Detect which cell encompasses the target text, then output its (x, y) center coordinate. 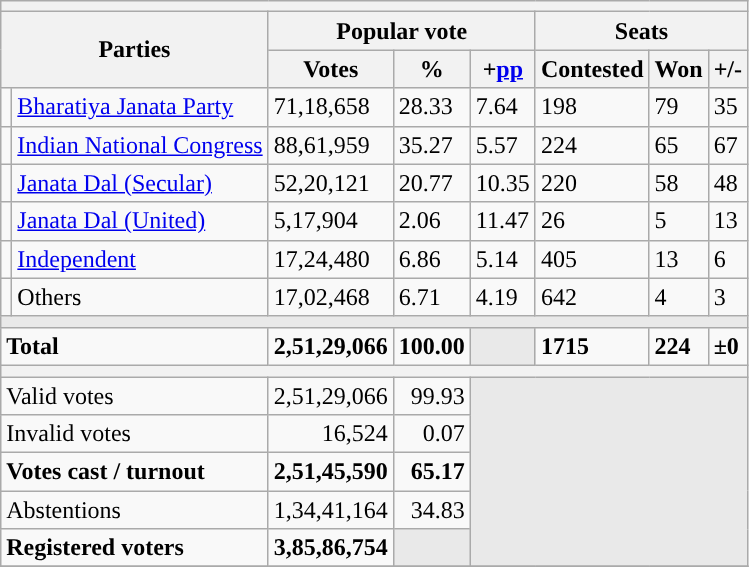
88,61,959 (330, 145)
5,17,904 (330, 221)
79 (678, 107)
6 (728, 259)
Abstentions (134, 510)
5.57 (502, 145)
35.27 (432, 145)
100.00 (432, 346)
Janata Dal (United) (140, 221)
198 (592, 107)
Total (134, 346)
2,51,45,590 (330, 472)
Registered voters (134, 548)
65.17 (432, 472)
Won (678, 69)
Janata Dal (Secular) (140, 183)
11.47 (502, 221)
Independent (140, 259)
2.06 (432, 221)
Parties (134, 50)
3 (728, 297)
67 (728, 145)
5 (678, 221)
±0 (728, 346)
Votes (330, 69)
6.86 (432, 259)
Invalid votes (134, 434)
35 (728, 107)
7.64 (502, 107)
Valid votes (134, 395)
Votes cast / turnout (134, 472)
0.07 (432, 434)
+pp (502, 69)
17,02,468 (330, 297)
10.35 (502, 183)
405 (592, 259)
34.83 (432, 510)
52,20,121 (330, 183)
4 (678, 297)
3,85,86,754 (330, 548)
71,18,658 (330, 107)
Popular vote (402, 31)
65 (678, 145)
Others (140, 297)
58 (678, 183)
48 (728, 183)
+/- (728, 69)
26 (592, 221)
Indian National Congress (140, 145)
642 (592, 297)
6.71 (432, 297)
4.19 (502, 297)
Seats (641, 31)
1715 (592, 346)
16,524 (330, 434)
1,34,41,164 (330, 510)
99.93 (432, 395)
5.14 (502, 259)
220 (592, 183)
20.77 (432, 183)
Bharatiya Janata Party (140, 107)
28.33 (432, 107)
Contested (592, 69)
17,24,480 (330, 259)
% (432, 69)
